Determine the (x, y) coordinate at the center of the cell enclosing the given text.  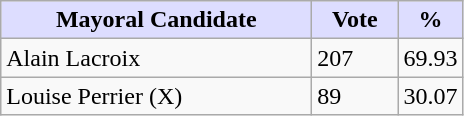
207 (355, 58)
Louise Perrier (X) (156, 96)
Alain Lacroix (156, 58)
% (430, 20)
Vote (355, 20)
89 (355, 96)
30.07 (430, 96)
69.93 (430, 58)
Mayoral Candidate (156, 20)
